Identify which cell holds the provided text, then report its [X, Y] central coordinate. 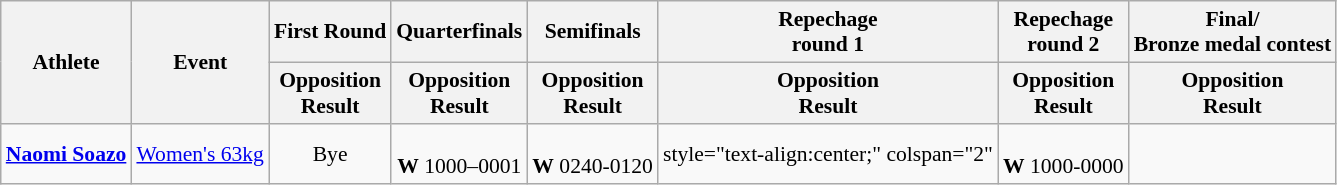
W 0240-0120 [592, 154]
Semifinals [592, 32]
Quarterfinals [459, 32]
style="text-align:center;" colspan="2" [828, 154]
Naomi Soazo [66, 154]
Event [200, 62]
Bye [330, 154]
Final/Bronze medal contest [1233, 32]
Repechage round 1 [828, 32]
W 1000–0001 [459, 154]
First Round [330, 32]
Repechage round 2 [1064, 32]
W 1000-0000 [1064, 154]
Women's 63kg [200, 154]
Athlete [66, 62]
